Locate the cell with the specified text and output its (X, Y) center coordinate. 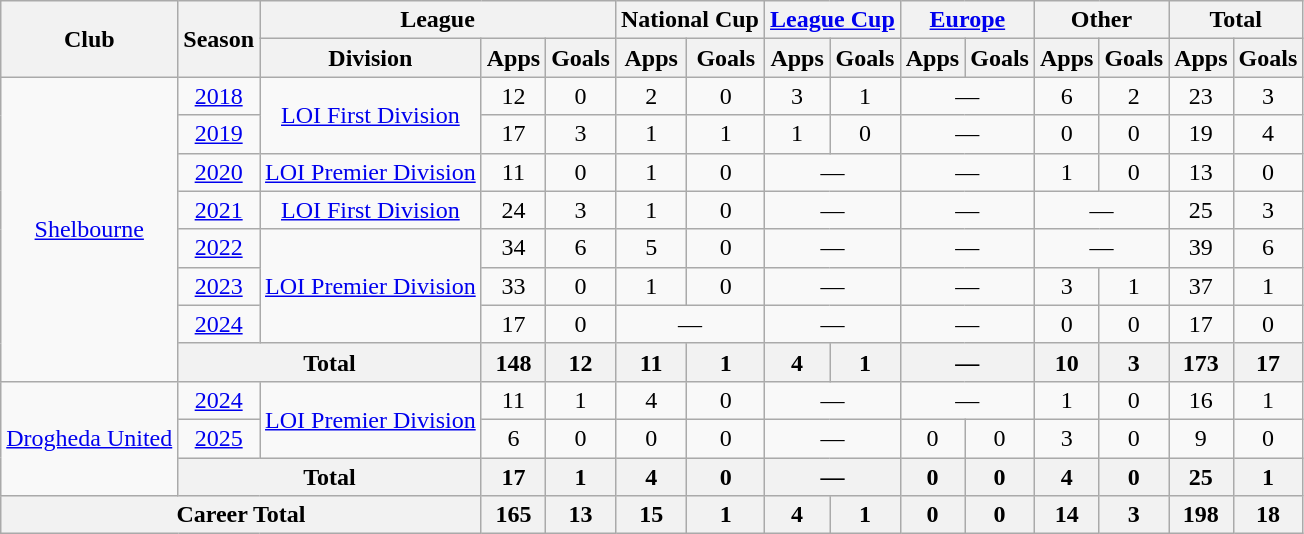
Drogheda United (90, 438)
15 (651, 515)
League (438, 20)
34 (513, 248)
Shelbourne (90, 229)
National Cup (690, 20)
37 (1201, 286)
Club (90, 39)
Europe (967, 20)
23 (1201, 96)
19 (1201, 134)
33 (513, 286)
2025 (219, 438)
18 (1268, 515)
2022 (219, 248)
9 (1201, 438)
Division (371, 58)
165 (513, 515)
2023 (219, 286)
198 (1201, 515)
5 (651, 248)
173 (1201, 362)
Career Total (241, 515)
24 (513, 210)
2019 (219, 134)
League Cup (833, 20)
14 (1066, 515)
Other (1101, 20)
2021 (219, 210)
2020 (219, 172)
Season (219, 39)
2018 (219, 96)
39 (1201, 248)
16 (1201, 400)
10 (1066, 362)
148 (513, 362)
